For the text-containing cell, return its midpoint in (X, Y) coordinate format. 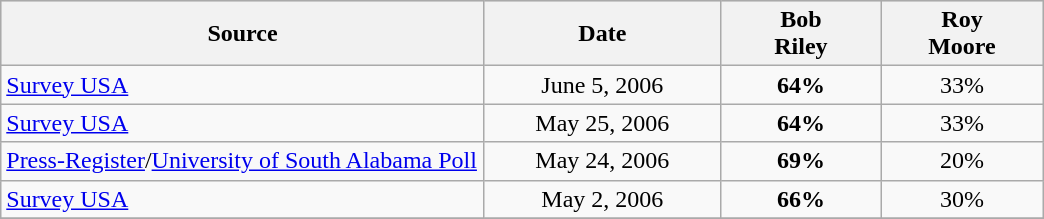
20% (962, 161)
June 5, 2006 (602, 85)
30% (962, 199)
RoyMoore (962, 34)
Date (602, 34)
Press-Register/University of South Alabama Poll (243, 161)
May 2, 2006 (602, 199)
May 24, 2006 (602, 161)
Source (243, 34)
BobRiley (800, 34)
May 25, 2006 (602, 123)
66% (800, 199)
69% (800, 161)
